Detect which cell encompasses the target text, then output its [x, y] center coordinate. 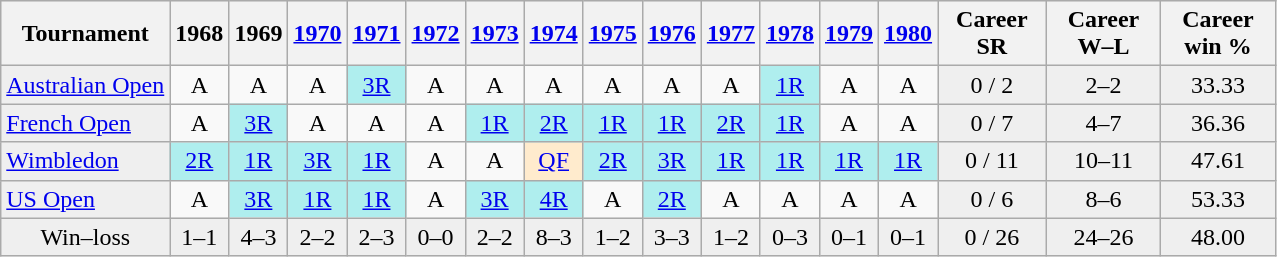
48.00 [1218, 237]
French Open [86, 123]
1975 [612, 34]
4R [554, 199]
1978 [790, 34]
53.33 [1218, 199]
US Open [86, 199]
1973 [494, 34]
Career win % [1218, 34]
0 / 6 [992, 199]
33.33 [1218, 85]
8–6 [1104, 199]
QF [554, 161]
8–3 [554, 237]
10–11 [1104, 161]
0–0 [436, 237]
1972 [436, 34]
1980 [908, 34]
47.61 [1218, 161]
4–3 [258, 237]
0–3 [790, 237]
Australian Open [86, 85]
Career W–L [1104, 34]
24–26 [1104, 237]
3–3 [672, 237]
1969 [258, 34]
Wimbledon [86, 161]
1974 [554, 34]
1–1 [200, 237]
1968 [200, 34]
1979 [848, 34]
Win–loss [86, 237]
1970 [318, 34]
1971 [376, 34]
0 / 11 [992, 161]
2–3 [376, 237]
Career SR [992, 34]
0 / 26 [992, 237]
1976 [672, 34]
36.36 [1218, 123]
0 / 7 [992, 123]
Tournament [86, 34]
1977 [730, 34]
0 / 2 [992, 85]
4–7 [1104, 123]
